Output the (x, y) coordinate of the center of the cell containing the given text.  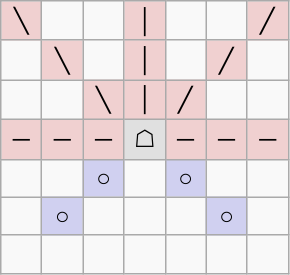
☖ (144, 139)
